Locate the cell with the specified text and output its (x, y) center coordinate. 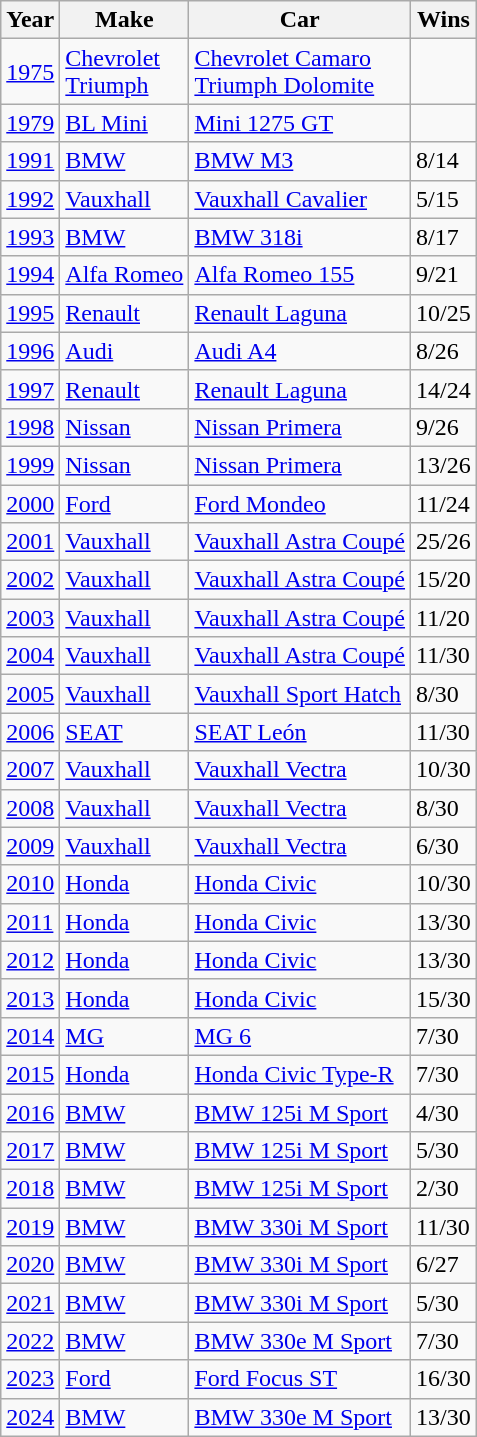
4/30 (444, 1113)
MG (124, 1036)
2005 (30, 694)
Alfa Romeo (124, 275)
8/17 (444, 237)
2017 (30, 1151)
1992 (30, 199)
Audi A4 (300, 351)
Vauxhall Sport Hatch (300, 694)
2024 (30, 1417)
2006 (30, 732)
2001 (30, 542)
2021 (30, 1303)
16/30 (444, 1379)
15/30 (444, 998)
2011 (30, 922)
Make (124, 20)
2015 (30, 1074)
Alfa Romeo 155 (300, 275)
Wins (444, 20)
2008 (30, 808)
1991 (30, 161)
2007 (30, 770)
2018 (30, 1189)
2003 (30, 618)
2020 (30, 1265)
Car (300, 20)
9/21 (444, 275)
SEAT León (300, 732)
1995 (30, 313)
MG 6 (300, 1036)
13/26 (444, 465)
Honda Civic Type-R (300, 1074)
8/14 (444, 161)
10/25 (444, 313)
2016 (30, 1113)
2013 (30, 998)
5/15 (444, 199)
15/20 (444, 580)
1994 (30, 275)
2010 (30, 884)
14/24 (444, 389)
8/26 (444, 351)
1999 (30, 465)
SEAT (124, 732)
6/30 (444, 846)
2/30 (444, 1189)
Mini 1275 GT (300, 123)
Chevrolet Triumph (124, 72)
2000 (30, 503)
Chevrolet Camaro Triumph Dolomite (300, 72)
2009 (30, 846)
1979 (30, 123)
25/26 (444, 542)
Vauxhall Cavalier (300, 199)
Year (30, 20)
Ford Mondeo (300, 503)
1993 (30, 237)
BMW 318i (300, 237)
2002 (30, 580)
BL Mini (124, 123)
BMW M3 (300, 161)
Audi (124, 351)
2004 (30, 656)
2019 (30, 1227)
2014 (30, 1036)
1975 (30, 72)
6/27 (444, 1265)
11/20 (444, 618)
9/26 (444, 427)
Ford Focus ST (300, 1379)
1998 (30, 427)
2012 (30, 960)
11/24 (444, 503)
1996 (30, 351)
2023 (30, 1379)
2022 (30, 1341)
1997 (30, 389)
